Output the (X, Y) coordinate of the center of the cell containing the given text.  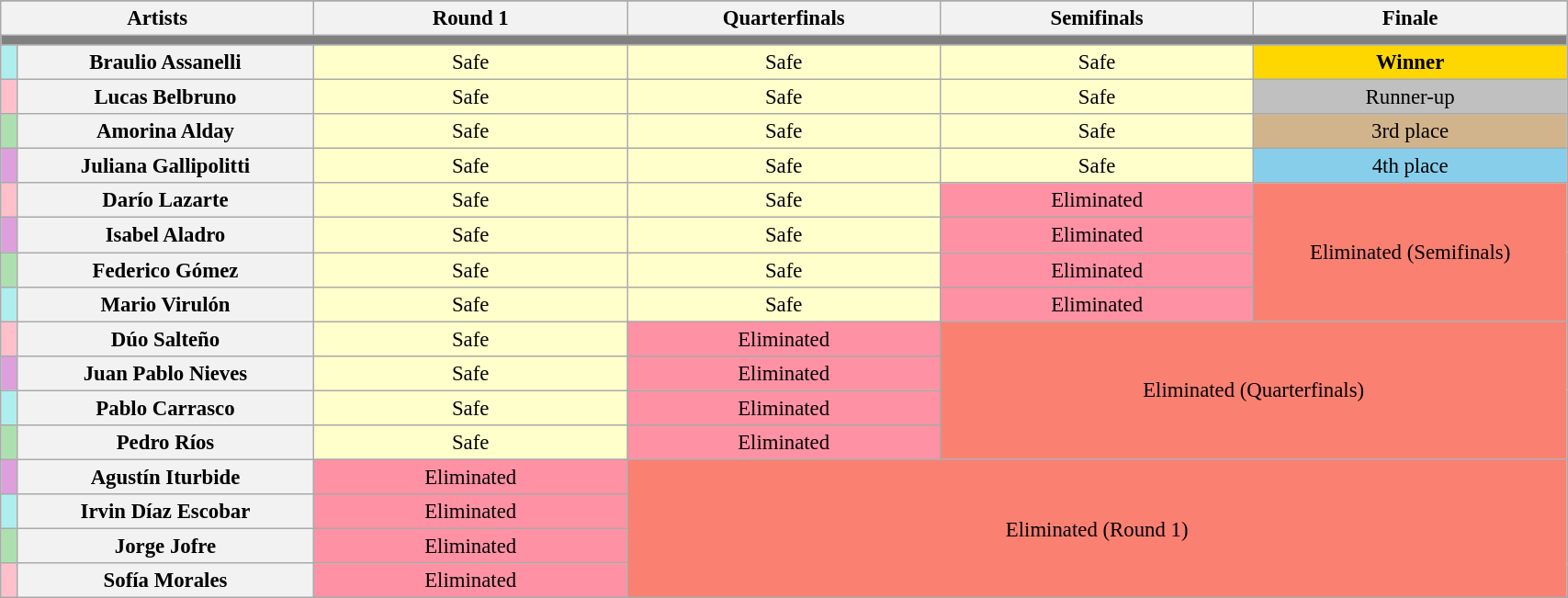
Eliminated (Round 1) (1097, 528)
Irvin Díaz Escobar (165, 512)
Braulio Assanelli (165, 62)
Round 1 (470, 18)
Darío Lazarte (165, 201)
Pedro Ríos (165, 443)
Eliminated (Quarterfinals) (1254, 390)
4th place (1411, 166)
3rd place (1411, 131)
Semifinals (1097, 18)
Federico Gómez (165, 270)
Finale (1411, 18)
Dúo Salteño (165, 339)
Artists (158, 18)
Pablo Carrasco (165, 408)
Mario Virulón (165, 304)
Juliana Gallipolitti (165, 166)
Quarterfinals (784, 18)
Amorina Alday (165, 131)
Sofía Morales (165, 581)
Jorge Jofre (165, 546)
Agustín Iturbide (165, 477)
Juan Pablo Nieves (165, 373)
Runner-up (1411, 97)
Eliminated (Semifinals) (1411, 253)
Isabel Aladro (165, 235)
Winner (1411, 62)
Lucas Belbruno (165, 97)
